Extract the (X, Y) coordinate from the center of the cell holding the provided text.  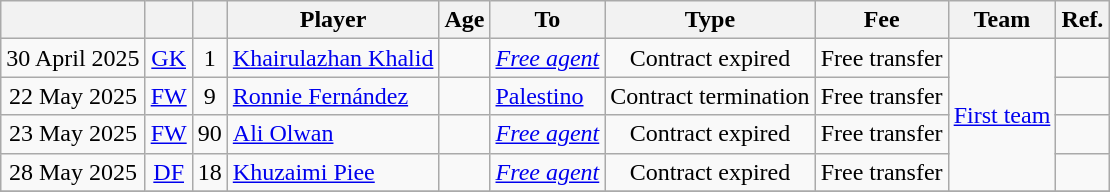
Khuzaimi Piee (333, 172)
1 (210, 58)
Ref. (1082, 20)
Ronnie Fernández (333, 96)
18 (210, 172)
22 May 2025 (73, 96)
Fee (882, 20)
DF (168, 172)
9 (210, 96)
Player (333, 20)
First team (1002, 115)
To (548, 20)
90 (210, 134)
Ali Olwan (333, 134)
Palestino (548, 96)
23 May 2025 (73, 134)
Age (464, 20)
Contract termination (710, 96)
30 April 2025 (73, 58)
Team (1002, 20)
Type (710, 20)
Khairulazhan Khalid (333, 58)
GK (168, 58)
28 May 2025 (73, 172)
